Extract the (X, Y) coordinate from the center of the cell holding the provided text.  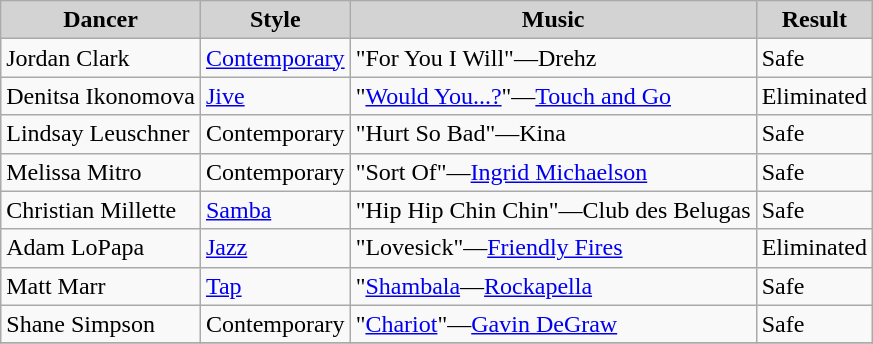
Christian Millette (101, 210)
"Hip Hip Chin Chin"—Club des Belugas (553, 210)
Adam LoPapa (101, 248)
Shane Simpson (101, 324)
Lindsay Leuschner (101, 134)
Matt Marr (101, 286)
Style (275, 20)
Result (814, 20)
"Hurt So Bad"—Kina (553, 134)
Dancer (101, 20)
Music (553, 20)
Melissa Mitro (101, 172)
Jive (275, 96)
"For You I Will"—Drehz (553, 58)
"Chariot"—Gavin DeGraw (553, 324)
Jordan Clark (101, 58)
"Lovesick"—Friendly Fires (553, 248)
"Shambala—Rockapella (553, 286)
Samba (275, 210)
"Sort Of"—Ingrid Michaelson (553, 172)
Denitsa Ikonomova (101, 96)
"Would You...?"—Touch and Go (553, 96)
Jazz (275, 248)
Tap (275, 286)
